From the cell containing the given text, extract its center point as (X, Y) coordinate. 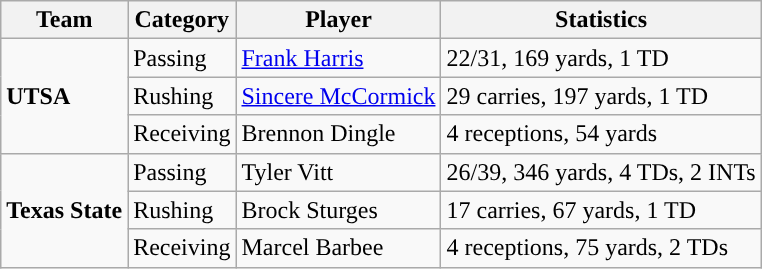
22/31, 169 yards, 1 TD (601, 58)
UTSA (64, 96)
Category (182, 20)
Team (64, 20)
Brock Sturges (338, 210)
Sincere McCormick (338, 96)
17 carries, 67 yards, 1 TD (601, 210)
Brennon Dingle (338, 134)
Tyler Vitt (338, 172)
Frank Harris (338, 58)
Statistics (601, 20)
Player (338, 20)
Marcel Barbee (338, 248)
26/39, 346 yards, 4 TDs, 2 INTs (601, 172)
4 receptions, 54 yards (601, 134)
Texas State (64, 210)
29 carries, 197 yards, 1 TD (601, 96)
4 receptions, 75 yards, 2 TDs (601, 248)
